Search for the cell housing the specified text and yield its (X, Y) center coordinate. 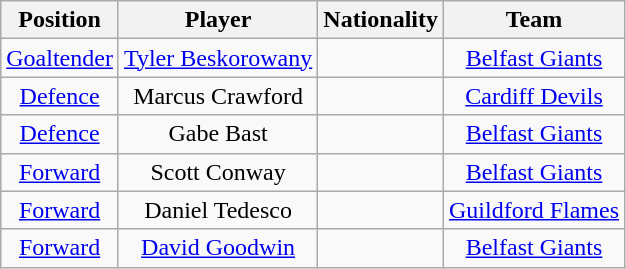
Tyler Beskorowany (218, 58)
Daniel Tedesco (218, 210)
David Goodwin (218, 248)
Nationality (381, 20)
Scott Conway (218, 172)
Gabe Bast (218, 134)
Goaltender (60, 58)
Player (218, 20)
Position (60, 20)
Marcus Crawford (218, 96)
Team (534, 20)
Cardiff Devils (534, 96)
Guildford Flames (534, 210)
